Return the [x, y] coordinate for the center point of the cell that contains the specified text.  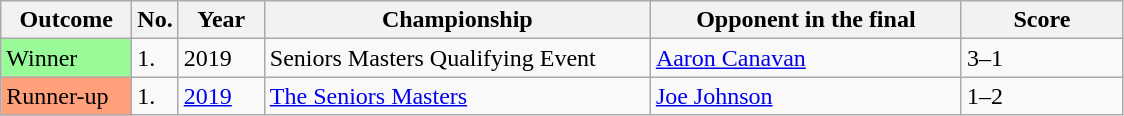
Runner-up [66, 96]
Year [221, 20]
3–1 [1042, 58]
Score [1042, 20]
Seniors Masters Qualifying Event [457, 58]
Outcome [66, 20]
Joe Johnson [806, 96]
Championship [457, 20]
The Seniors Masters [457, 96]
1–2 [1042, 96]
No. [155, 20]
Opponent in the final [806, 20]
Aaron Canavan [806, 58]
Winner [66, 58]
